Detect which cell encompasses the target text, then output its [x, y] center coordinate. 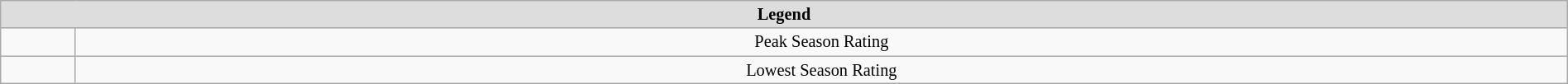
Legend [784, 14]
Peak Season Rating [821, 42]
Lowest Season Rating [821, 70]
